Provide the [X, Y] coordinate of the cell's center where the given text is located.  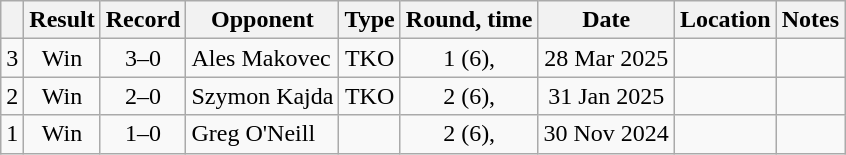
Round, time [469, 20]
1 (6), [469, 58]
Ales Makovec [262, 58]
3 [12, 58]
Szymon Kajda [262, 96]
Result [62, 20]
Opponent [262, 20]
Notes [810, 20]
Date [606, 20]
Location [725, 20]
Record [143, 20]
1–0 [143, 134]
2–0 [143, 96]
3–0 [143, 58]
31 Jan 2025 [606, 96]
28 Mar 2025 [606, 58]
2 [12, 96]
Type [370, 20]
Greg O'Neill [262, 134]
1 [12, 134]
30 Nov 2024 [606, 134]
